Identify which cell holds the provided text, then report its (X, Y) central coordinate. 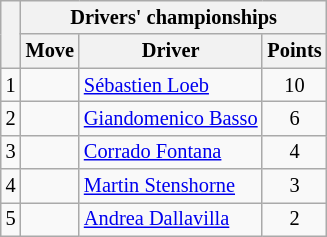
5 (11, 219)
Giandomenico Basso (171, 118)
Corrado Fontana (171, 152)
6 (294, 118)
10 (294, 85)
Drivers' championships (174, 17)
Points (294, 51)
Martin Stenshorne (171, 186)
1 (11, 85)
Move (50, 51)
Sébastien Loeb (171, 85)
Andrea Dallavilla (171, 219)
Driver (171, 51)
